Determine the [x, y] coordinate at the center of the cell enclosing the given text.  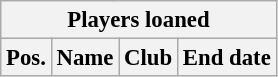
Pos. [26, 58]
Players loaned [138, 20]
Club [148, 58]
Name [85, 58]
End date [226, 58]
